Return [X, Y] of the center of cell containing provided text 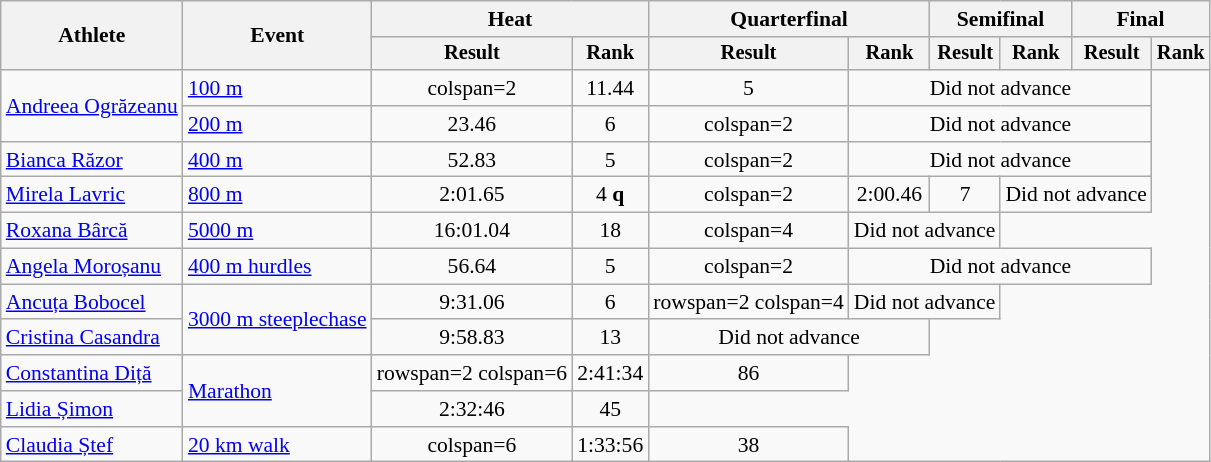
Semifinal [1000, 19]
rowspan=2 colspan=6 [472, 373]
45 [610, 409]
18 [610, 231]
2:32:46 [472, 409]
400 m [278, 160]
Angela Moroșanu [92, 267]
11.44 [610, 88]
Cristina Casandra [92, 338]
100 m [278, 88]
2:00.46 [890, 195]
Roxana Bârcă [92, 231]
Event [278, 36]
Athlete [92, 36]
Ancuța Bobocel [92, 302]
800 m [278, 195]
4 q [610, 195]
56.64 [472, 267]
400 m hurdles [278, 267]
16:01.04 [472, 231]
52.83 [472, 160]
Bianca Răzor [92, 160]
2:01.65 [472, 195]
colspan=4 [748, 231]
Constantina Diță [92, 373]
23.46 [472, 124]
rowspan=2 colspan=4 [748, 302]
Lidia Șimon [92, 409]
13 [610, 338]
Mirela Lavric [92, 195]
Heat [510, 19]
86 [748, 373]
Final [1140, 19]
5000 m [278, 231]
7 [965, 195]
9:58.83 [472, 338]
2:41:34 [610, 373]
Andreea Ogrăzeanu [92, 106]
200 m [278, 124]
9:31.06 [472, 302]
Quarterfinal [789, 19]
3000 m steeplechase [278, 320]
Marathon [278, 390]
